Pinpoint the cell where the given text exists, returning its (X, Y) midpoint coordinate. 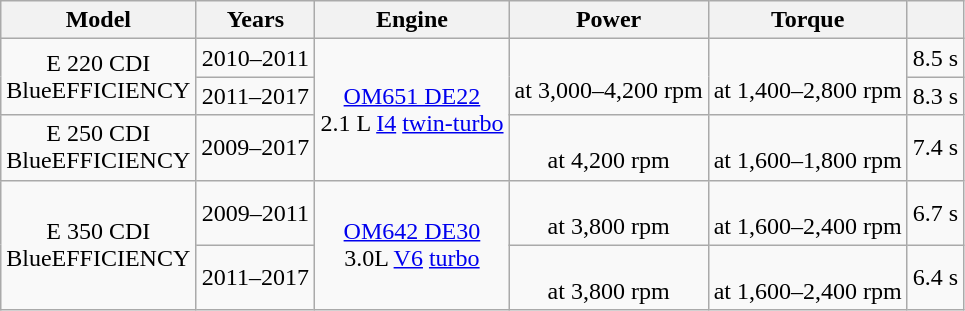
8.3 s (935, 96)
6.4 s (935, 278)
Torque (808, 20)
at 1,600–1,800 rpm (808, 148)
2010–2011 (256, 58)
6.7 s (935, 212)
Power (608, 20)
Engine (412, 20)
Model (98, 20)
OM651 DE222.1 L I4 twin-turbo (412, 110)
2009–2011 (256, 212)
2009–2017 (256, 148)
at 4,200 rpm (608, 148)
8.5 s (935, 58)
at 1,400–2,800 rpm (808, 77)
at 3,000–4,200 rpm (608, 77)
E 350 CDIBlueEFFICIENCY (98, 245)
OM642 DE303.0L V6 turbo (412, 245)
Years (256, 20)
E 220 CDIBlueEFFICIENCY (98, 77)
7.4 s (935, 148)
E 250 CDIBlueEFFICIENCY (98, 148)
